Output the (x, y) coordinate of the center of the cell containing the given text.  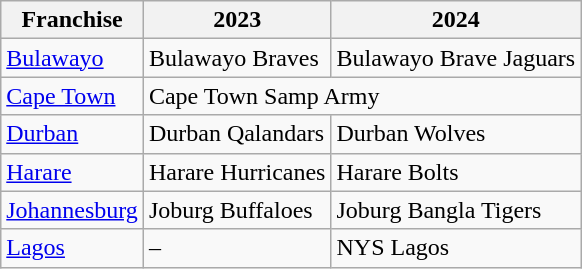
Harare Bolts (456, 172)
Bulawayo (72, 58)
Bulawayo Braves (237, 58)
Durban Qalandars (237, 134)
Cape Town Samp Army (362, 96)
2023 (237, 20)
Joburg Bangla Tigers (456, 210)
Joburg Buffaloes (237, 210)
Durban (72, 134)
2024 (456, 20)
Lagos (72, 248)
Harare Hurricanes (237, 172)
Durban Wolves (456, 134)
– (237, 248)
Franchise (72, 20)
NYS Lagos (456, 248)
Harare (72, 172)
Bulawayo Brave Jaguars (456, 58)
Johannesburg (72, 210)
Cape Town (72, 96)
